Locate the cell with the specified text and output its [X, Y] center coordinate. 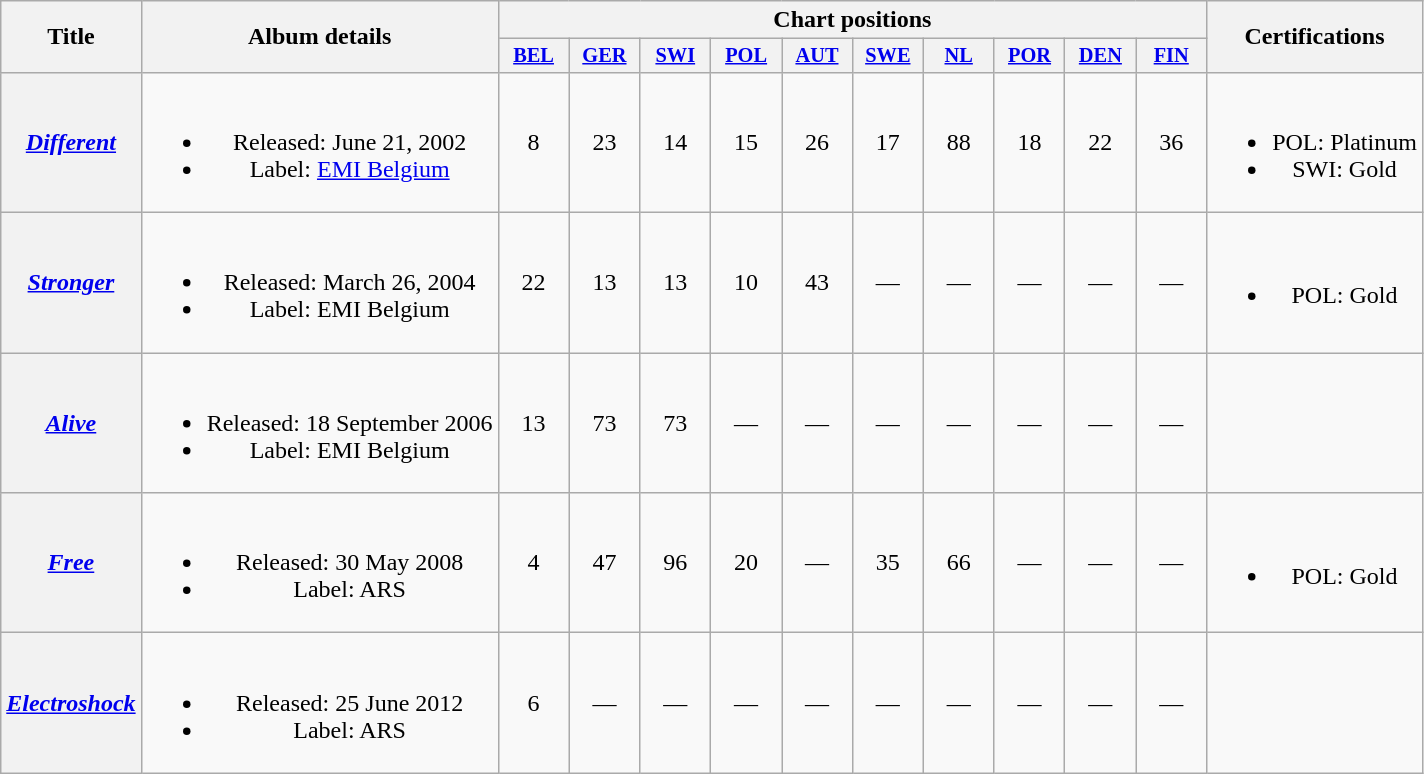
47 [604, 563]
20 [746, 563]
Certifications [1315, 37]
4 [534, 563]
18 [1030, 142]
Released: March 26, 2004Label: EMI Belgium [320, 283]
Free [71, 563]
GER [604, 56]
Chart positions [852, 20]
23 [604, 142]
FIN [1172, 56]
Released: June 21, 2002Label: EMI Belgium [320, 142]
SWI [676, 56]
Different [71, 142]
Title [71, 37]
10 [746, 283]
NL [958, 56]
88 [958, 142]
DEN [1100, 56]
96 [676, 563]
POR [1030, 56]
6 [534, 703]
Album details [320, 37]
POL: PlatinumSWI: Gold [1315, 142]
8 [534, 142]
Released: 18 September 2006Label: EMI Belgium [320, 423]
Released: 25 June 2012Label: ARS [320, 703]
17 [888, 142]
Alive [71, 423]
POL [746, 56]
SWE [888, 56]
Electroshock [71, 703]
36 [1172, 142]
43 [818, 283]
26 [818, 142]
66 [958, 563]
BEL [534, 56]
Released: 30 May 2008Label: ARS [320, 563]
14 [676, 142]
Stronger [71, 283]
AUT [818, 56]
35 [888, 563]
15 [746, 142]
